Search for the cell housing the specified text and yield its (X, Y) center coordinate. 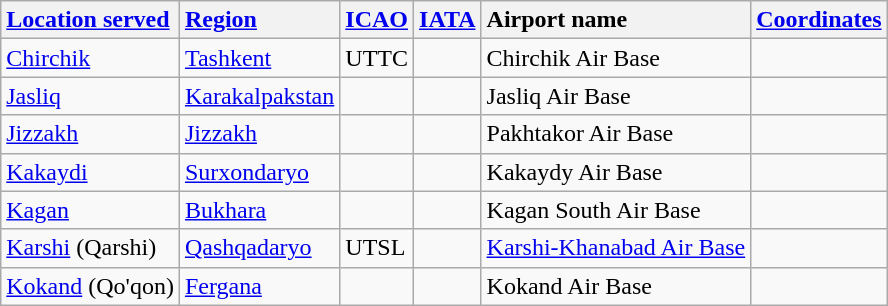
Jasliq Air Base (616, 96)
Karshi (Qarshi) (90, 248)
Qashqadaryo (259, 248)
UTSL (377, 248)
Kokand (Qo'qon) (90, 286)
Pakhtakor Air Base (616, 134)
Chirchik Air Base (616, 58)
Kokand Air Base (616, 286)
UTTC (377, 58)
Kagan (90, 210)
Airport name (616, 20)
Karakalpakstan (259, 96)
Kakaydi (90, 172)
Chirchik (90, 58)
Bukhara (259, 210)
Coordinates (819, 20)
Kakaydy Air Base (616, 172)
IATA (448, 20)
Karshi-Khanabad Air Base (616, 248)
Jasliq (90, 96)
ICAO (377, 20)
Surxondaryo (259, 172)
Tashkent (259, 58)
Fergana (259, 286)
Location served (90, 20)
Kagan South Air Base (616, 210)
Region (259, 20)
